Identify which cell holds the provided text, then report its [x, y] central coordinate. 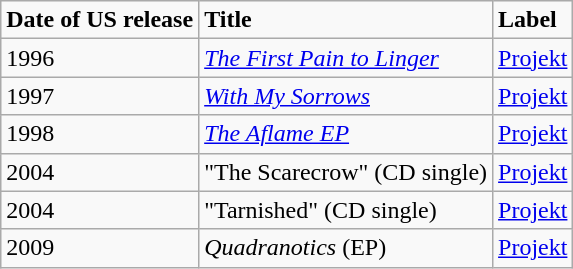
Label [533, 20]
2009 [100, 248]
1998 [100, 134]
Quadranotics (EP) [346, 248]
The First Pain to Linger [346, 58]
"Tarnished" (CD single) [346, 210]
1997 [100, 96]
"The Scarecrow" (CD single) [346, 172]
1996 [100, 58]
Title [346, 20]
Date of US release [100, 20]
The Aflame EP [346, 134]
With My Sorrows [346, 96]
